Pinpoint the cell where the given text exists, returning its [X, Y] midpoint coordinate. 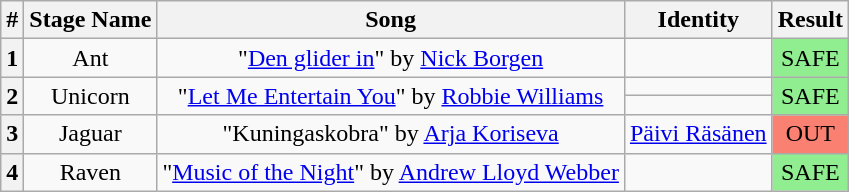
Song [391, 20]
Raven [90, 172]
Päivi Räsänen [698, 134]
# [12, 20]
"Den glider in" by Nick Borgen [391, 58]
"Kuningaskobra" by Arja Koriseva [391, 134]
2 [12, 96]
Ant [90, 58]
OUT [810, 134]
Result [810, 20]
Unicorn [90, 96]
Stage Name [90, 20]
3 [12, 134]
"Let Me Entertain You" by Robbie Williams [391, 96]
Identity [698, 20]
4 [12, 172]
1 [12, 58]
"Music of the Night" by Andrew Lloyd Webber [391, 172]
Jaguar [90, 134]
